Capture the cell that displays the provided text and extract its (x, y) central coordinate. 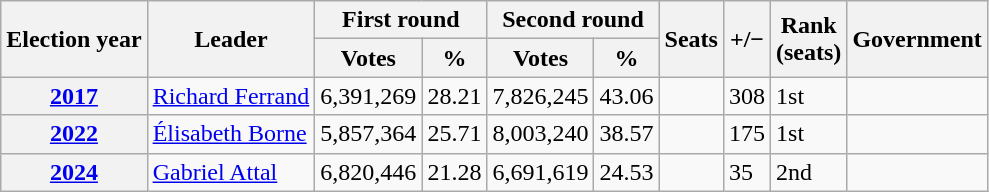
Second round (573, 20)
7,826,245 (540, 96)
175 (746, 134)
6,391,269 (368, 96)
38.57 (626, 134)
First round (401, 20)
6,820,446 (368, 172)
2022 (74, 134)
Election year (74, 39)
2017 (74, 96)
6,691,619 (540, 172)
28.21 (454, 96)
43.06 (626, 96)
2024 (74, 172)
Seats (691, 39)
Rank(seats) (809, 39)
Élisabeth Borne (231, 134)
Richard Ferrand (231, 96)
2nd (809, 172)
Gabriel Attal (231, 172)
5,857,364 (368, 134)
Leader (231, 39)
8,003,240 (540, 134)
Government (917, 39)
24.53 (626, 172)
25.71 (454, 134)
+/− (746, 39)
308 (746, 96)
21.28 (454, 172)
35 (746, 172)
